Return the (X, Y) coordinate for the center point of the cell that contains the specified text.  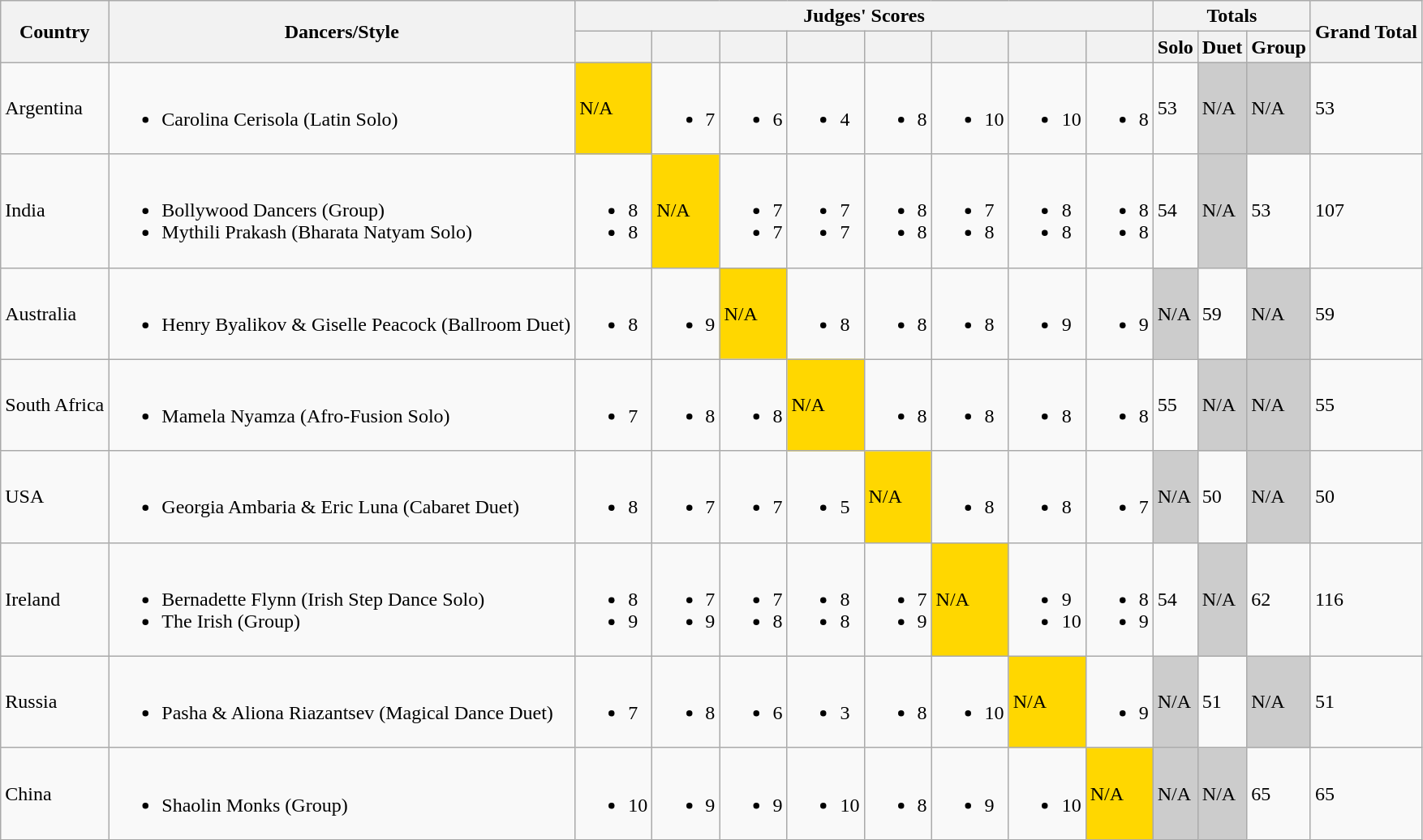
Ireland (55, 599)
India (55, 211)
Judges' Scores (864, 16)
South Africa (55, 405)
5 (826, 496)
910 (1047, 599)
Pasha & Aliona Riazantsev (Magical Dance Duet) (342, 702)
Bernadette Flynn (Irish Step Dance Solo)The Irish (Group) (342, 599)
Duet (1222, 47)
Bollywood Dancers (Group)Mythili Prakash (Bharata Natyam Solo) (342, 211)
Group (1279, 47)
Australia (55, 313)
Argentina (55, 109)
Dancers/Style (342, 32)
China (55, 793)
107 (1366, 211)
62 (1279, 599)
USA (55, 496)
Shaolin Monks (Group) (342, 793)
4 (826, 109)
Country (55, 32)
Grand Total (1366, 32)
Totals (1232, 16)
Carolina Cerisola (Latin Solo) (342, 109)
Solo (1175, 47)
Mamela Nyamza (Afro-Fusion Solo) (342, 405)
3 (826, 702)
Georgia Ambaria & Eric Luna (Cabaret Duet) (342, 496)
Henry Byalikov & Giselle Peacock (Ballroom Duet) (342, 313)
Russia (55, 702)
116 (1366, 599)
